Identify which cell holds the provided text, then report its (x, y) central coordinate. 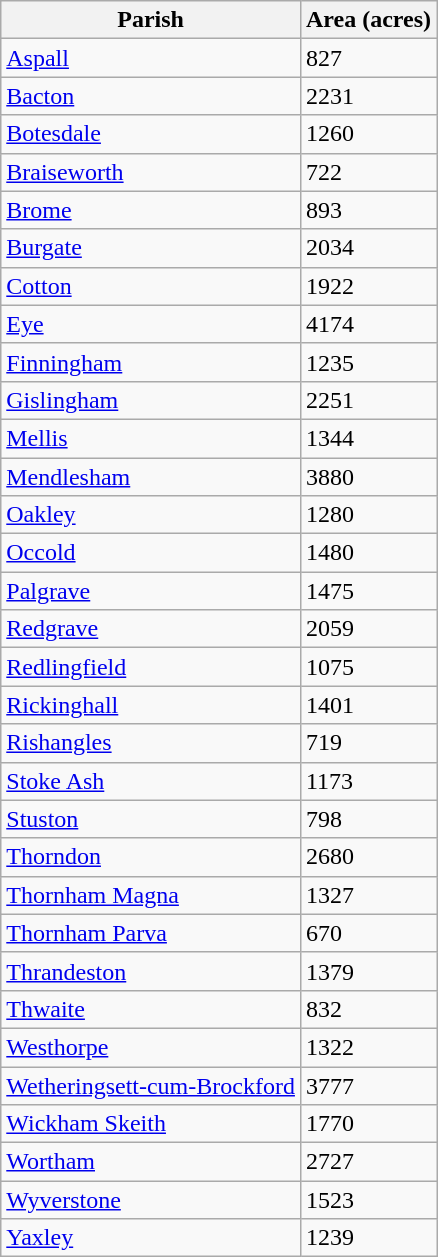
Occold (151, 553)
Yaxley (151, 1238)
Thorndon (151, 857)
1260 (368, 134)
Wyverstone (151, 1200)
Cotton (151, 286)
719 (368, 743)
Thrandeston (151, 971)
Bacton (151, 96)
Redlingfield (151, 667)
893 (368, 210)
1401 (368, 705)
827 (368, 58)
Thwaite (151, 1009)
Braiseworth (151, 172)
2034 (368, 248)
4174 (368, 324)
Aspall (151, 58)
1480 (368, 553)
1344 (368, 438)
1173 (368, 781)
Palgrave (151, 591)
1770 (368, 1124)
3777 (368, 1085)
Gislingham (151, 400)
Eye (151, 324)
Parish (151, 20)
Stuston (151, 819)
Wetheringsett-cum-Brockford (151, 1085)
1235 (368, 362)
Stoke Ash (151, 781)
1523 (368, 1200)
1327 (368, 895)
1379 (368, 971)
1239 (368, 1238)
1322 (368, 1047)
2059 (368, 629)
Wortham (151, 1162)
1075 (368, 667)
Thornham Magna (151, 895)
2251 (368, 400)
Rickinghall (151, 705)
3880 (368, 477)
Burgate (151, 248)
Brome (151, 210)
722 (368, 172)
Oakley (151, 515)
Area (acres) (368, 20)
Mendlesham (151, 477)
Mellis (151, 438)
Redgrave (151, 629)
1280 (368, 515)
2680 (368, 857)
Rishangles (151, 743)
1922 (368, 286)
1475 (368, 591)
Thornham Parva (151, 933)
832 (368, 1009)
Botesdale (151, 134)
670 (368, 933)
Westhorpe (151, 1047)
Finningham (151, 362)
2231 (368, 96)
798 (368, 819)
2727 (368, 1162)
Wickham Skeith (151, 1124)
